For the text-containing cell, return its midpoint in (X, Y) coordinate format. 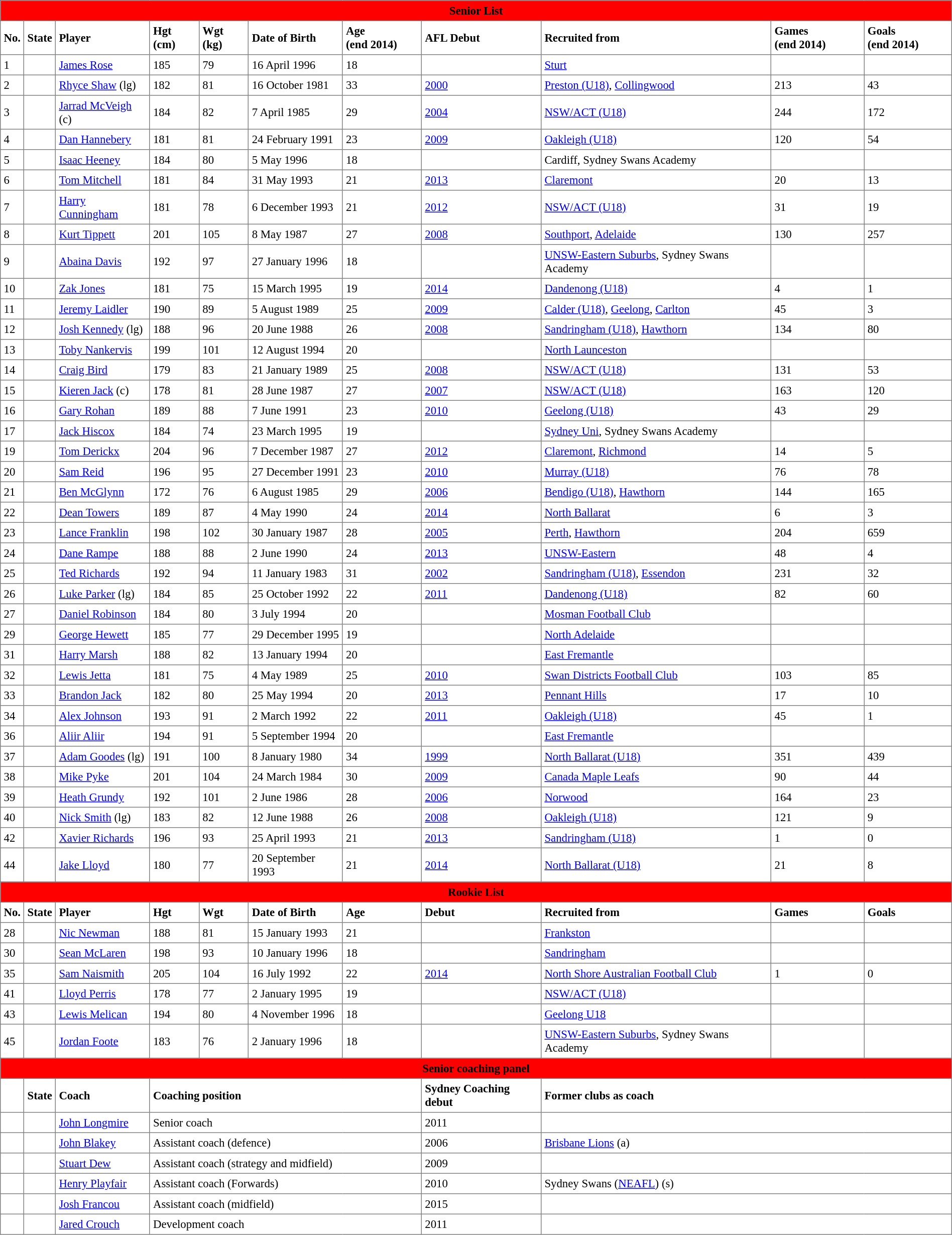
Perth, Hawthorn (656, 532)
100 (224, 756)
Sturt (656, 65)
95 (224, 472)
39 (12, 797)
Canada Maple Leafs (656, 776)
121 (817, 817)
24 March 1984 (295, 776)
11 (12, 309)
Sandringham (U18), Hawthorn (656, 329)
7 June 1991 (295, 410)
Goals (908, 912)
2007 (481, 390)
Assistant coach (strategy and midfield) (285, 1163)
48 (817, 553)
199 (174, 350)
179 (174, 370)
Assistant coach (defence) (285, 1143)
31 May 1993 (295, 180)
Games (817, 912)
53 (908, 370)
25 October 1992 (295, 594)
180 (174, 865)
Preston (U18), Collingwood (656, 85)
Senior List (476, 11)
Lance Franklin (103, 532)
25 April 1993 (295, 838)
74 (224, 431)
Coaching position (285, 1095)
Gary Rohan (103, 410)
6 December 1993 (295, 207)
35 (12, 973)
Wgt (224, 912)
83 (224, 370)
Jeremy Laidler (103, 309)
Harry Cunningham (103, 207)
Dane Rampe (103, 553)
12 (12, 329)
191 (174, 756)
164 (817, 797)
2 June 1986 (295, 797)
15 January 1993 (295, 933)
102 (224, 532)
Heath Grundy (103, 797)
2005 (481, 532)
Nic Newman (103, 933)
Sam Naismith (103, 973)
North Adelaide (656, 634)
16 July 1992 (295, 973)
Wgt (kg) (224, 38)
Cardiff, Sydney Swans Academy (656, 160)
Sam Reid (103, 472)
Mosman Football Club (656, 614)
8 January 1980 (295, 756)
27 December 1991 (295, 472)
Luke Parker (lg) (103, 594)
24 February 1991 (295, 139)
George Hewett (103, 634)
Jordan Foote (103, 1041)
Jared Crouch (103, 1224)
190 (174, 309)
Sydney Uni, Sydney Swans Academy (656, 431)
5 September 1994 (295, 736)
North Shore Australian Football Club (656, 973)
UNSW-Eastern (656, 553)
Age (end 2014) (382, 38)
5 August 1989 (295, 309)
Zak Jones (103, 288)
Age (382, 912)
Alex Johnson (103, 716)
16 April 1996 (295, 65)
Harry Marsh (103, 654)
Aliir Aliir (103, 736)
Dean Towers (103, 512)
94 (224, 573)
3 July 1994 (295, 614)
Pennant Hills (656, 695)
Hgt (cm) (174, 38)
37 (12, 756)
7 (12, 207)
5 May 1996 (295, 160)
244 (817, 113)
Sandringham (656, 953)
Kieren Jack (c) (103, 390)
2015 (481, 1204)
23 March 1995 (295, 431)
165 (908, 492)
Ben McGlynn (103, 492)
Henry Playfair (103, 1183)
4 May 1989 (295, 675)
131 (817, 370)
Debut (481, 912)
13 January 1994 (295, 654)
2 March 1992 (295, 716)
4 November 1996 (295, 1014)
4 May 1990 (295, 512)
28 June 1987 (295, 390)
16 October 1981 (295, 85)
Sean McLaren (103, 953)
351 (817, 756)
Mike Pyke (103, 776)
11 January 1983 (295, 573)
Geelong (U18) (656, 410)
97 (224, 262)
Sydney Swans (NEAFL) (s) (747, 1183)
36 (12, 736)
40 (12, 817)
12 August 1994 (295, 350)
163 (817, 390)
Assistant coach (midfield) (285, 1204)
1999 (481, 756)
Games (end 2014) (817, 38)
Development coach (285, 1224)
2 June 1990 (295, 553)
Former clubs as coach (747, 1095)
205 (174, 973)
87 (224, 512)
Lewis Melican (103, 1014)
20 June 1988 (295, 329)
Goals (end 2014) (908, 38)
15 (12, 390)
Claremont (656, 180)
439 (908, 756)
Calder (U18), Geelong, Carlton (656, 309)
Swan Districts Football Club (656, 675)
Tom Mitchell (103, 180)
42 (12, 838)
Bendigo (U18), Hawthorn (656, 492)
2002 (481, 573)
7 December 1987 (295, 451)
Hgt (174, 912)
Jake Lloyd (103, 865)
21 January 1989 (295, 370)
John Longmire (103, 1122)
10 January 1996 (295, 953)
Senior coaching panel (476, 1068)
193 (174, 716)
84 (224, 180)
2 January 1996 (295, 1041)
Xavier Richards (103, 838)
Brisbane Lions (a) (747, 1143)
Claremont, Richmond (656, 451)
30 January 1987 (295, 532)
Geelong U18 (656, 1014)
130 (817, 234)
Assistant coach (Forwards) (285, 1183)
16 (12, 410)
Rookie List (476, 892)
Kurt Tippett (103, 234)
Jarrad McVeigh (c) (103, 113)
29 December 1995 (295, 634)
Craig Bird (103, 370)
79 (224, 65)
89 (224, 309)
Frankston (656, 933)
Murray (U18) (656, 472)
Toby Nankervis (103, 350)
Sandringham (U18), Essendon (656, 573)
15 March 1995 (295, 288)
James Rose (103, 65)
105 (224, 234)
Dan Hannebery (103, 139)
54 (908, 139)
Coach (103, 1095)
20 September 1993 (295, 865)
27 January 1996 (295, 262)
AFL Debut (481, 38)
Ted Richards (103, 573)
6 August 1985 (295, 492)
134 (817, 329)
North Launceston (656, 350)
Stuart Dew (103, 1163)
Southport, Adelaide (656, 234)
Senior coach (285, 1122)
2004 (481, 113)
Sydney Coaching debut (481, 1095)
Josh Francou (103, 1204)
Lewis Jetta (103, 675)
7 April 1985 (295, 113)
60 (908, 594)
2 January 1995 (295, 993)
Isaac Heeney (103, 160)
231 (817, 573)
12 June 1988 (295, 817)
Norwood (656, 797)
John Blakey (103, 1143)
41 (12, 993)
Tom Derickx (103, 451)
257 (908, 234)
Abaina Davis (103, 262)
38 (12, 776)
Adam Goodes (lg) (103, 756)
8 May 1987 (295, 234)
Jack Hiscox (103, 431)
144 (817, 492)
103 (817, 675)
2 (12, 85)
Nick Smith (lg) (103, 817)
90 (817, 776)
25 May 1994 (295, 695)
Lloyd Perris (103, 993)
659 (908, 532)
Sandringham (U18) (656, 838)
Daniel Robinson (103, 614)
2000 (481, 85)
Rhyce Shaw (lg) (103, 85)
North Ballarat (656, 512)
Brandon Jack (103, 695)
213 (817, 85)
Josh Kennedy (lg) (103, 329)
